Pinpoint the cell where the given text exists, returning its [X, Y] midpoint coordinate. 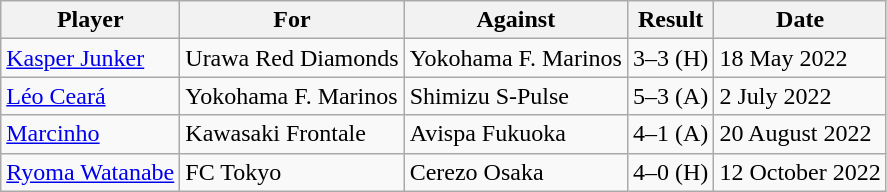
20 August 2022 [800, 134]
Result [670, 20]
Against [516, 20]
3–3 (H) [670, 58]
Kasper Junker [90, 58]
Shimizu S-Pulse [516, 96]
4–1 (A) [670, 134]
Urawa Red Diamonds [292, 58]
Kawasaki Frontale [292, 134]
4–0 (H) [670, 172]
2 July 2022 [800, 96]
12 October 2022 [800, 172]
Date [800, 20]
18 May 2022 [800, 58]
Cerezo Osaka [516, 172]
For [292, 20]
Ryoma Watanabe [90, 172]
FC Tokyo [292, 172]
Léo Ceará [90, 96]
Marcinho [90, 134]
5–3 (A) [670, 96]
Player [90, 20]
Avispa Fukuoka [516, 134]
